Search for the cell housing the specified text and yield its [x, y] center coordinate. 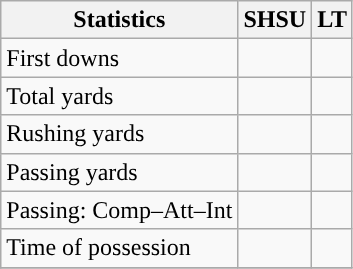
Passing yards [120, 172]
LT [332, 20]
SHSU [275, 20]
Rushing yards [120, 134]
Statistics [120, 20]
Passing: Comp–Att–Int [120, 210]
First downs [120, 58]
Total yards [120, 96]
Time of possession [120, 248]
